Provide the [x, y] coordinate of the cell's center where the given text is located.  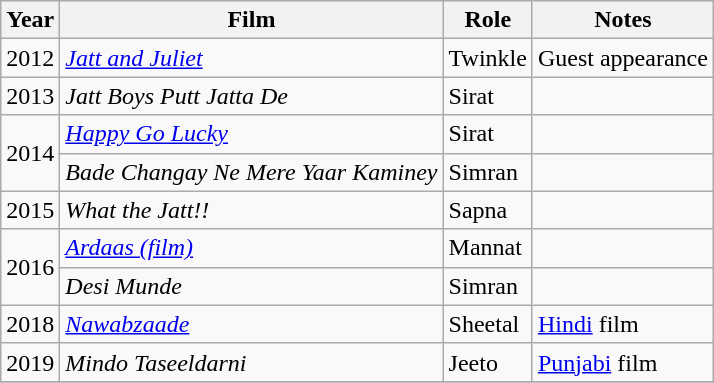
Sheetal [488, 324]
2012 [30, 58]
What the Jatt!! [252, 210]
2019 [30, 362]
Notes [622, 20]
Bade Changay Ne Mere Yaar Kaminey [252, 172]
Film [252, 20]
2018 [30, 324]
Sapna [488, 210]
Happy Go Lucky [252, 134]
Hindi film [622, 324]
2015 [30, 210]
Punjabi film [622, 362]
Jatt and Juliet [252, 58]
Mindo Taseeldarni [252, 362]
2014 [30, 153]
Nawabzaade [252, 324]
Twinkle [488, 58]
Role [488, 20]
Jeeto [488, 362]
Desi Munde [252, 286]
Guest appearance [622, 58]
2013 [30, 96]
Ardaas (film) [252, 248]
Jatt Boys Putt Jatta De [252, 96]
Year [30, 20]
Mannat [488, 248]
2016 [30, 267]
